Pinpoint the cell where the given text exists, returning its (x, y) midpoint coordinate. 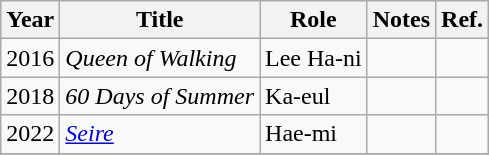
60 Days of Summer (160, 96)
Seire (160, 134)
2022 (30, 134)
Notes (401, 20)
Ka-eul (314, 96)
Title (160, 20)
Hae-mi (314, 134)
2016 (30, 58)
Year (30, 20)
Queen of Walking (160, 58)
Ref. (462, 20)
Lee Ha-ni (314, 58)
2018 (30, 96)
Role (314, 20)
